Extract the [X, Y] coordinate from the center of the cell holding the provided text.  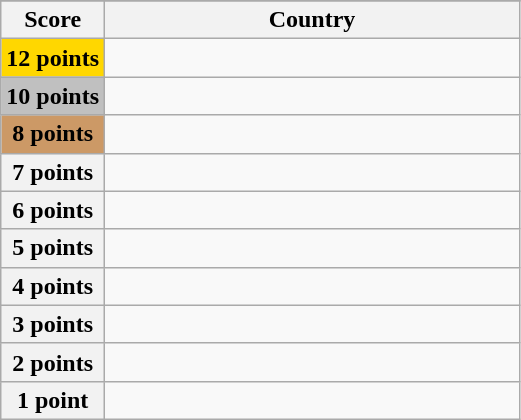
8 points [53, 134]
3 points [53, 324]
10 points [53, 96]
1 point [53, 400]
Score [53, 20]
2 points [53, 362]
5 points [53, 248]
6 points [53, 210]
Country [312, 20]
4 points [53, 286]
12 points [53, 58]
7 points [53, 172]
